Return the (X, Y) coordinate for the center point of the cell that contains the specified text.  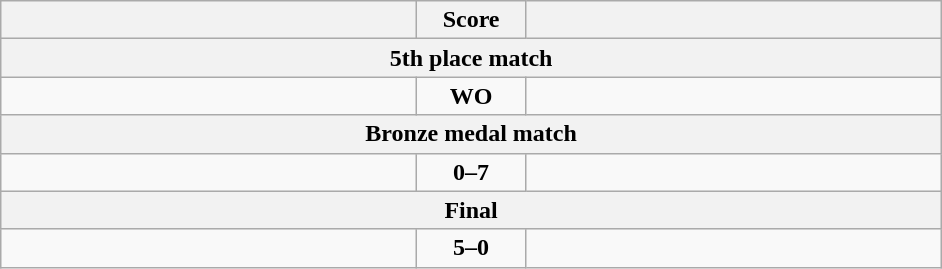
5th place match (472, 58)
Final (472, 210)
0–7 (472, 172)
5–0 (472, 248)
WO (472, 96)
Bronze medal match (472, 134)
Score (472, 20)
